Scan for the cell matching the given text and deliver its (X, Y) coordinate at center. 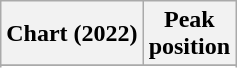
Peakposition (189, 34)
Chart (2022) (72, 34)
